Provide the (X, Y) coordinate of the cell's center where the given text is located.  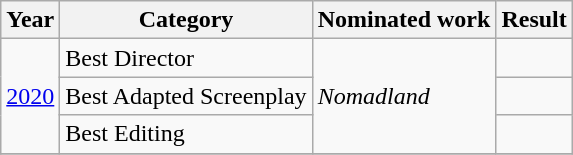
Best Adapted Screenplay (186, 96)
Nomadland (404, 96)
Year (30, 20)
2020 (30, 96)
Nominated work (404, 20)
Result (534, 20)
Best Director (186, 58)
Category (186, 20)
Best Editing (186, 134)
